Scan for the cell matching the given text and deliver its [x, y] coordinate at center. 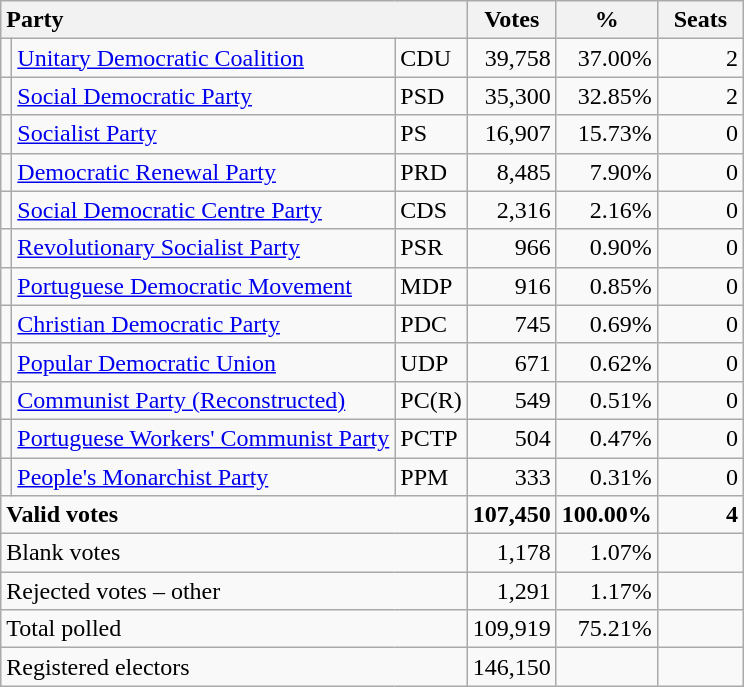
39,758 [512, 58]
0.51% [606, 400]
Rejected votes – other [234, 591]
Popular Democratic Union [204, 362]
671 [512, 362]
107,450 [512, 515]
Communist Party (Reconstructed) [204, 400]
0.69% [606, 324]
Social Democratic Party [204, 96]
Democratic Renewal Party [204, 172]
PDC [431, 324]
Votes [512, 20]
35,300 [512, 96]
16,907 [512, 134]
PSD [431, 96]
8,485 [512, 172]
CDU [431, 58]
Christian Democratic Party [204, 324]
15.73% [606, 134]
504 [512, 438]
1.07% [606, 553]
MDP [431, 286]
37.00% [606, 58]
Valid votes [234, 515]
549 [512, 400]
1.17% [606, 591]
Seats [700, 20]
Registered electors [234, 667]
Blank votes [234, 553]
100.00% [606, 515]
CDS [431, 210]
Portuguese Democratic Movement [204, 286]
PC(R) [431, 400]
0.90% [606, 248]
75.21% [606, 629]
333 [512, 477]
0.47% [606, 438]
PS [431, 134]
Portuguese Workers' Communist Party [204, 438]
PPM [431, 477]
1,291 [512, 591]
Socialist Party [204, 134]
745 [512, 324]
2.16% [606, 210]
0.31% [606, 477]
PRD [431, 172]
% [606, 20]
Unitary Democratic Coalition [204, 58]
2,316 [512, 210]
PCTP [431, 438]
Social Democratic Centre Party [204, 210]
0.62% [606, 362]
966 [512, 248]
7.90% [606, 172]
Total polled [234, 629]
Revolutionary Socialist Party [204, 248]
4 [700, 515]
People's Monarchist Party [204, 477]
32.85% [606, 96]
PSR [431, 248]
1,178 [512, 553]
UDP [431, 362]
0.85% [606, 286]
Party [234, 20]
916 [512, 286]
146,150 [512, 667]
109,919 [512, 629]
